Pinpoint the cell where the given text exists, returning its (x, y) midpoint coordinate. 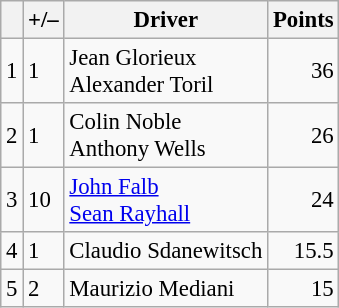
Jean Glorieux Alexander Toril (166, 72)
10 (44, 200)
Colin Noble Anthony Wells (166, 136)
Claudio Sdanewitsch (166, 251)
4 (12, 251)
15 (304, 289)
+/– (44, 20)
36 (304, 72)
3 (12, 200)
15.5 (304, 251)
Points (304, 20)
John Falb Sean Rayhall (166, 200)
Driver (166, 20)
5 (12, 289)
Maurizio Mediani (166, 289)
24 (304, 200)
26 (304, 136)
